Find where the given text appears and provide that cell's center as [x, y] coordinate. 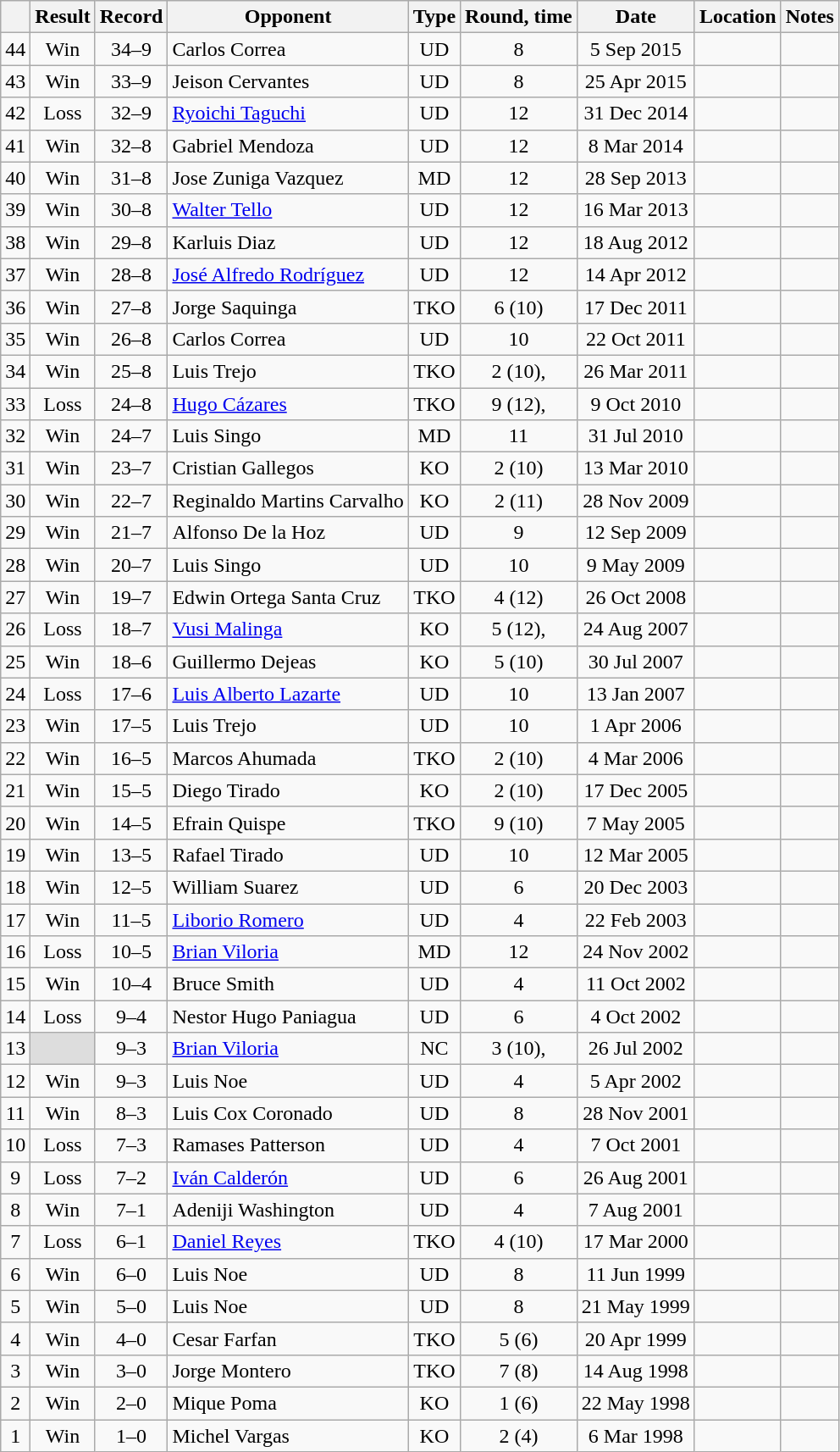
14–5 [131, 823]
4–0 [131, 1338]
22 Oct 2011 [635, 339]
12–5 [131, 887]
6–0 [131, 1274]
Location [738, 17]
22 [15, 758]
Efrain Quispe [288, 823]
16 [15, 952]
20 Dec 2003 [635, 887]
29 [15, 533]
8 Mar 2014 [635, 146]
27 [15, 597]
Daniel Reyes [288, 1242]
7 [15, 1242]
1 Apr 2006 [635, 726]
1 (6) [519, 1403]
30 [15, 501]
16–5 [131, 758]
14 Apr 2012 [635, 274]
33 [15, 404]
7 Aug 2001 [635, 1210]
7 Oct 2001 [635, 1145]
Result [63, 17]
10–4 [131, 984]
22 Feb 2003 [635, 919]
28 Nov 2009 [635, 501]
Record [131, 17]
36 [15, 307]
20–7 [131, 565]
41 [15, 146]
26 Mar 2011 [635, 371]
4 Oct 2002 [635, 1017]
2 [15, 1403]
Ramases Patterson [288, 1145]
9–4 [131, 1017]
12 Sep 2009 [635, 533]
Gabriel Mendoza [288, 146]
5 (12), [519, 629]
17 [15, 919]
3 (10), [519, 1049]
Jorge Saquinga [288, 307]
Liborio Romero [288, 919]
20 Apr 1999 [635, 1338]
44 [15, 49]
32–8 [131, 146]
Bruce Smith [288, 984]
Vusi Malinga [288, 629]
18–6 [131, 662]
21 May 1999 [635, 1306]
31 [15, 468]
Date [635, 17]
Edwin Ortega Santa Cruz [288, 597]
14 Aug 1998 [635, 1371]
17–6 [131, 694]
32–9 [131, 114]
4 (12) [519, 597]
28 [15, 565]
33–9 [131, 81]
7 May 2005 [635, 823]
7–2 [131, 1178]
38 [15, 242]
Walter Tello [288, 210]
Adeniji Washington [288, 1210]
Luis Alberto Lazarte [288, 694]
Reginaldo Martins Carvalho [288, 501]
13 [15, 1049]
24 [15, 694]
2 (4) [519, 1436]
Opponent [288, 17]
18 Aug 2012 [635, 242]
7 (8) [519, 1371]
17 Dec 2011 [635, 307]
43 [15, 81]
Diego Tirado [288, 790]
11 Jun 1999 [635, 1274]
1 [15, 1436]
William Suarez [288, 887]
11–5 [131, 919]
Round, time [519, 17]
25 Apr 2015 [635, 81]
25 [15, 662]
1–0 [131, 1436]
29–8 [131, 242]
6 Mar 1998 [635, 1436]
6–1 [131, 1242]
7–3 [131, 1145]
17 Mar 2000 [635, 1242]
Ryoichi Taguchi [288, 114]
5 Sep 2015 [635, 49]
Type [434, 17]
16 Mar 2013 [635, 210]
15–5 [131, 790]
Rafael Tirado [288, 855]
Mique Poma [288, 1403]
5–0 [131, 1306]
24–7 [131, 436]
19–7 [131, 597]
25–8 [131, 371]
28–8 [131, 274]
5 Apr 2002 [635, 1081]
2 (11) [519, 501]
Cesar Farfan [288, 1338]
31 Dec 2014 [635, 114]
32 [15, 436]
Hugo Cázares [288, 404]
Marcos Ahumada [288, 758]
8–3 [131, 1113]
34 [15, 371]
9 May 2009 [635, 565]
21 [15, 790]
17 Dec 2005 [635, 790]
Iván Calderón [288, 1178]
13 Mar 2010 [635, 468]
4 (10) [519, 1242]
31–8 [131, 178]
José Alfredo Rodríguez [288, 274]
Notes [810, 17]
39 [15, 210]
24 Aug 2007 [635, 629]
3 [15, 1371]
24 Nov 2002 [635, 952]
5 (10) [519, 662]
19 [15, 855]
31 Jul 2010 [635, 436]
40 [15, 178]
26 Jul 2002 [635, 1049]
Guillermo Dejeas [288, 662]
21–7 [131, 533]
9 Oct 2010 [635, 404]
28 Sep 2013 [635, 178]
13 Jan 2007 [635, 694]
7–1 [131, 1210]
Luis Cox Coronado [288, 1113]
24–8 [131, 404]
Nestor Hugo Paniagua [288, 1017]
Jeison Cervantes [288, 81]
26–8 [131, 339]
30 Jul 2007 [635, 662]
3–0 [131, 1371]
15 [15, 984]
27–8 [131, 307]
14 [15, 1017]
9 (12), [519, 404]
Cristian Gallegos [288, 468]
18 [15, 887]
Jose Zuniga Vazquez [288, 178]
37 [15, 274]
4 Mar 2006 [635, 758]
NC [434, 1049]
28 Nov 2001 [635, 1113]
35 [15, 339]
30–8 [131, 210]
Michel Vargas [288, 1436]
9 (10) [519, 823]
2–0 [131, 1403]
26 Aug 2001 [635, 1178]
10–5 [131, 952]
23–7 [131, 468]
23 [15, 726]
26 Oct 2008 [635, 597]
26 [15, 629]
Jorge Montero [288, 1371]
22–7 [131, 501]
Alfonso De la Hoz [288, 533]
13–5 [131, 855]
18–7 [131, 629]
17–5 [131, 726]
5 [15, 1306]
11 Oct 2002 [635, 984]
42 [15, 114]
12 Mar 2005 [635, 855]
Karluis Diaz [288, 242]
20 [15, 823]
34–9 [131, 49]
6 (10) [519, 307]
5 (6) [519, 1338]
2 (10), [519, 371]
22 May 1998 [635, 1403]
